Locate the cell with the specified text and output its [x, y] center coordinate. 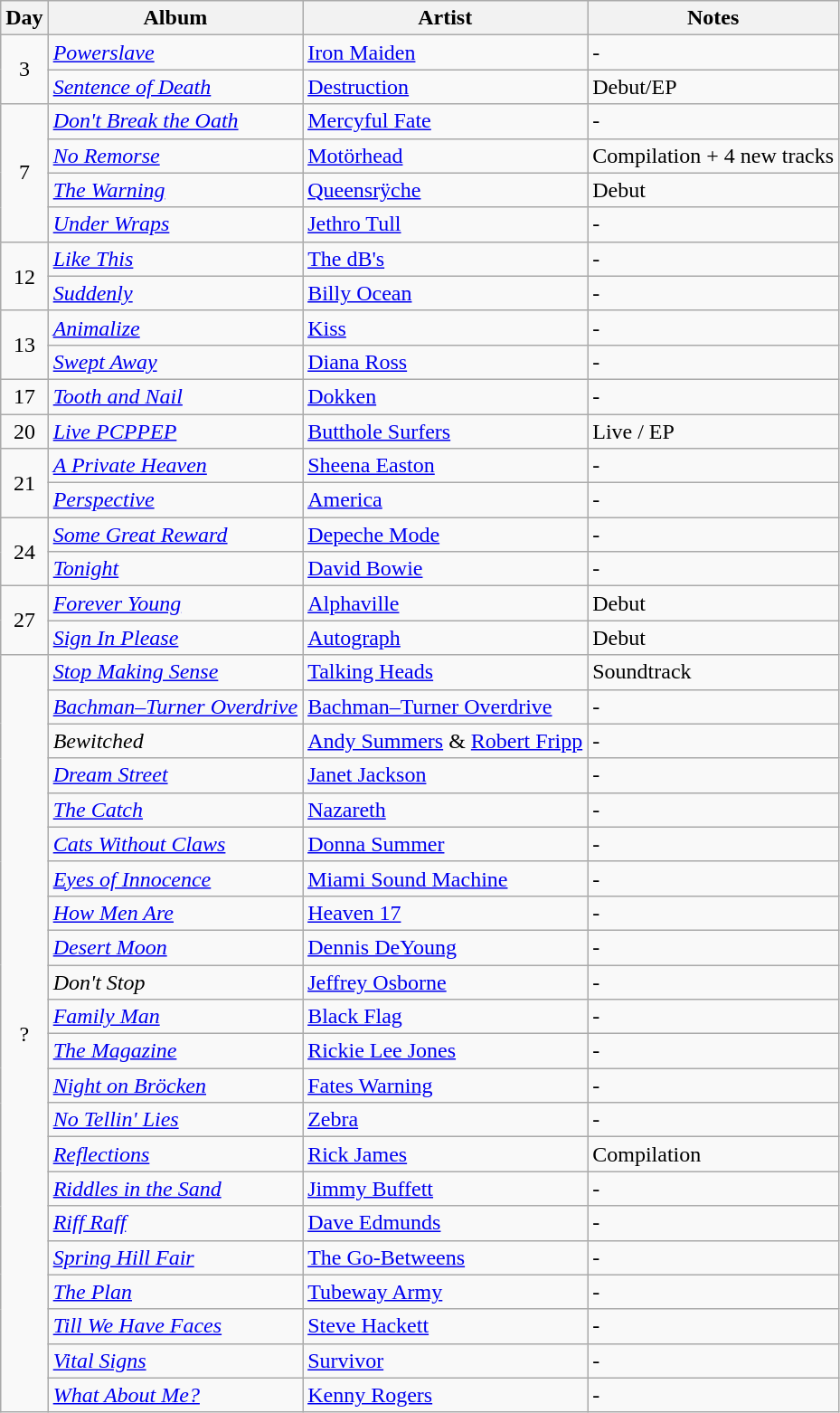
24 [24, 552]
Tubeway Army [445, 1292]
Compilation [713, 1154]
17 [24, 396]
Queensrÿche [445, 190]
Forever Young [175, 603]
A Private Heaven [175, 466]
Suddenly [175, 293]
Iron Maiden [445, 52]
Riddles in the Sand [175, 1189]
Zebra [445, 1120]
Diana Ross [445, 362]
Album [175, 18]
Miami Sound Machine [445, 878]
Steve Hackett [445, 1326]
Riff Raff [175, 1223]
Sheena Easton [445, 466]
7 [24, 173]
No Remorse [175, 156]
How Men Are [175, 913]
27 [24, 621]
The Magazine [175, 1051]
Cats Without Claws [175, 844]
Dennis DeYoung [445, 947]
Rick James [445, 1154]
Debut/EP [713, 87]
No Tellin' Lies [175, 1120]
Some Great Reward [175, 535]
Don't Break the Oath [175, 121]
Family Man [175, 1017]
Nazareth [445, 810]
The Go-Betweens [445, 1257]
Swept Away [175, 362]
Dave Edmunds [445, 1223]
Soundtrack [713, 672]
Black Flag [445, 1017]
Like This [175, 259]
Tooth and Nail [175, 396]
? [24, 1033]
America [445, 500]
3 [24, 70]
Alphaville [445, 603]
Billy Ocean [445, 293]
The Catch [175, 810]
The Warning [175, 190]
Andy Summers & Robert Fripp [445, 741]
Reflections [175, 1154]
The dB's [445, 259]
Notes [713, 18]
Don't Stop [175, 982]
Bewitched [175, 741]
Donna Summer [445, 844]
Kiss [445, 327]
Rickie Lee Jones [445, 1051]
Janet Jackson [445, 775]
David Bowie [445, 569]
Sentence of Death [175, 87]
Day [24, 18]
Live / EP [713, 431]
Sign In Please [175, 638]
Survivor [445, 1361]
Kenny Rogers [445, 1395]
Stop Making Sense [175, 672]
Under Wraps [175, 224]
Dokken [445, 396]
Jeffrey Osborne [445, 982]
Live PCPPEP [175, 431]
Eyes of Innocence [175, 878]
13 [24, 345]
Depeche Mode [445, 535]
Butthole Surfers [445, 431]
Perspective [175, 500]
Mercyful Fate [445, 121]
Autograph [445, 638]
Jimmy Buffett [445, 1189]
Tonight [175, 569]
Destruction [445, 87]
20 [24, 431]
The Plan [175, 1292]
Till We Have Faces [175, 1326]
Talking Heads [445, 672]
21 [24, 483]
Jethro Tull [445, 224]
Vital Signs [175, 1361]
Heaven 17 [445, 913]
Desert Moon [175, 947]
Motörhead [445, 156]
What About Me? [175, 1395]
Powerslave [175, 52]
12 [24, 276]
Spring Hill Fair [175, 1257]
Artist [445, 18]
Compilation + 4 new tracks [713, 156]
Night on Bröcken [175, 1086]
Dream Street [175, 775]
Animalize [175, 327]
Fates Warning [445, 1086]
